Identify which cell holds the provided text, then report its (X, Y) central coordinate. 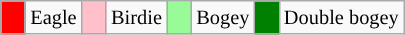
Birdie (136, 17)
Bogey (222, 17)
Double bogey (342, 17)
Eagle (53, 17)
